Determine the (x, y) coordinate at the center of the cell enclosing the given text.  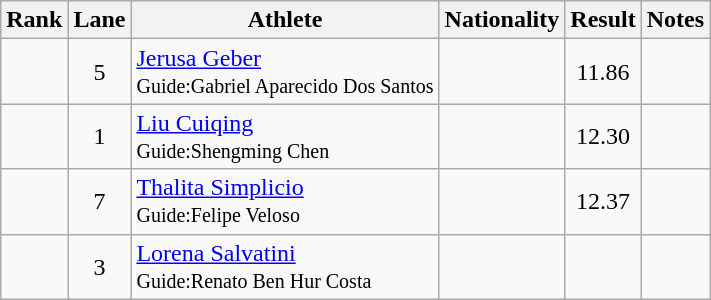
Rank (34, 20)
7 (100, 202)
Jerusa Geber Guide:Gabriel Aparecido Dos Santos (285, 72)
1 (100, 136)
Lane (100, 20)
3 (100, 266)
Athlete (285, 20)
Thalita Simplicio Guide:Felipe Veloso (285, 202)
12.30 (603, 136)
Notes (675, 20)
11.86 (603, 72)
Result (603, 20)
12.37 (603, 202)
Lorena Salvatini Guide:Renato Ben Hur Costa (285, 266)
5 (100, 72)
Liu Cuiqing Guide:Shengming Chen (285, 136)
Nationality (502, 20)
